Locate the cell with the specified text and output its [x, y] center coordinate. 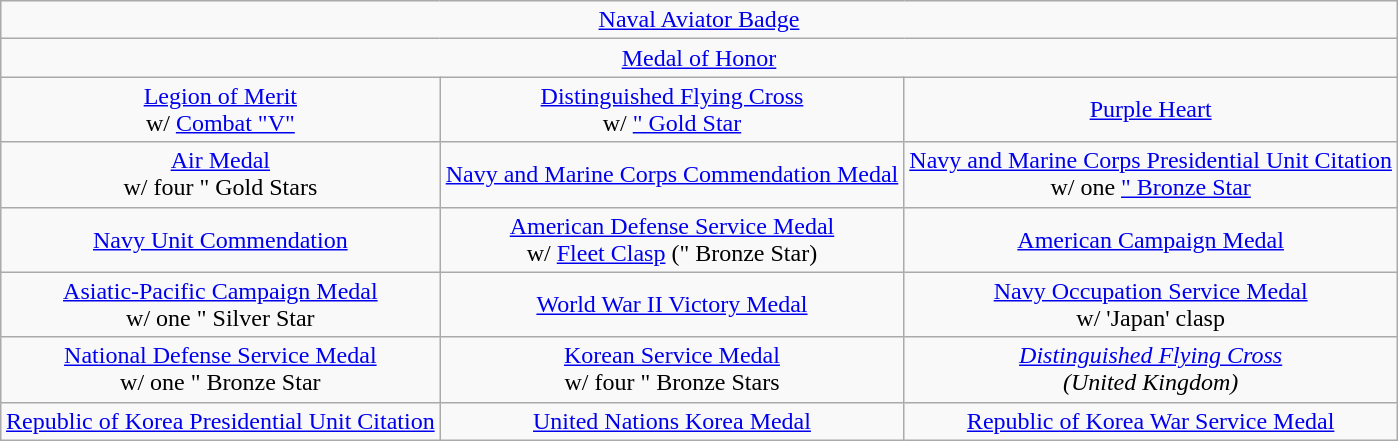
Republic of Korea Presidential Unit Citation [221, 421]
Navy and Marine Corps Commendation Medal [672, 174]
Republic of Korea War Service Medal [1151, 421]
Purple Heart [1151, 110]
Medal of Honor [700, 58]
National Defense Service Medalw/ one " Bronze Star [221, 370]
Navy Unit Commendation [221, 240]
Legion of Meritw/ Combat "V" [221, 110]
World War II Victory Medal [672, 304]
Navy Occupation Service Medalw/ 'Japan' clasp [1151, 304]
Navy and Marine Corps Presidential Unit Citation w/ one " Bronze Star [1151, 174]
American Defense Service Medalw/ Fleet Clasp (" Bronze Star) [672, 240]
Air Medalw/ four " Gold Stars [221, 174]
Distinguished Flying Cross(United Kingdom) [1151, 370]
Distinguished Flying Crossw/ " Gold Star [672, 110]
United Nations Korea Medal [672, 421]
American Campaign Medal [1151, 240]
Korean Service Medalw/ four " Bronze Stars [672, 370]
Naval Aviator Badge [700, 20]
Asiatic-Pacific Campaign Medalw/ one " Silver Star [221, 304]
